Return the [x, y] coordinate for the center point of the cell that contains the specified text.  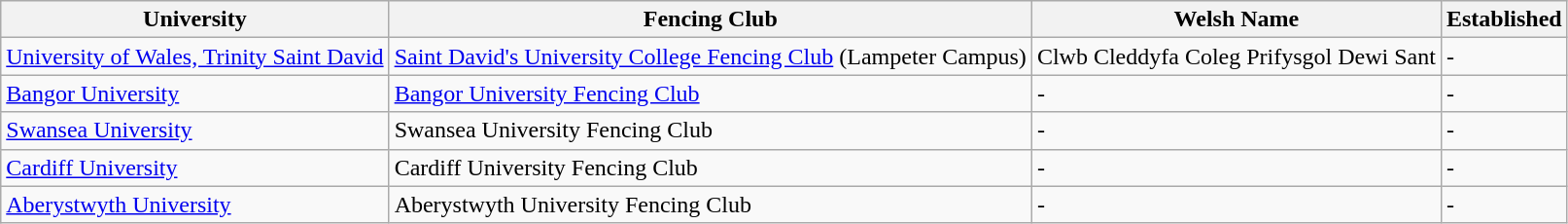
University of Wales, Trinity Saint David [194, 56]
Established [1504, 19]
Fencing Club [710, 19]
Aberystwyth University Fencing Club [710, 205]
Swansea University Fencing Club [710, 131]
Cardiff University [194, 168]
Cardiff University Fencing Club [710, 168]
Clwb Cleddyfa Coleg Prifysgol Dewi Sant [1237, 56]
University [194, 19]
Bangor University Fencing Club [710, 93]
Welsh Name [1237, 19]
Bangor University [194, 93]
Swansea University [194, 131]
Aberystwyth University [194, 205]
Saint David's University College Fencing Club (Lampeter Campus) [710, 56]
